Pinpoint the cell where the given text exists, returning its [X, Y] midpoint coordinate. 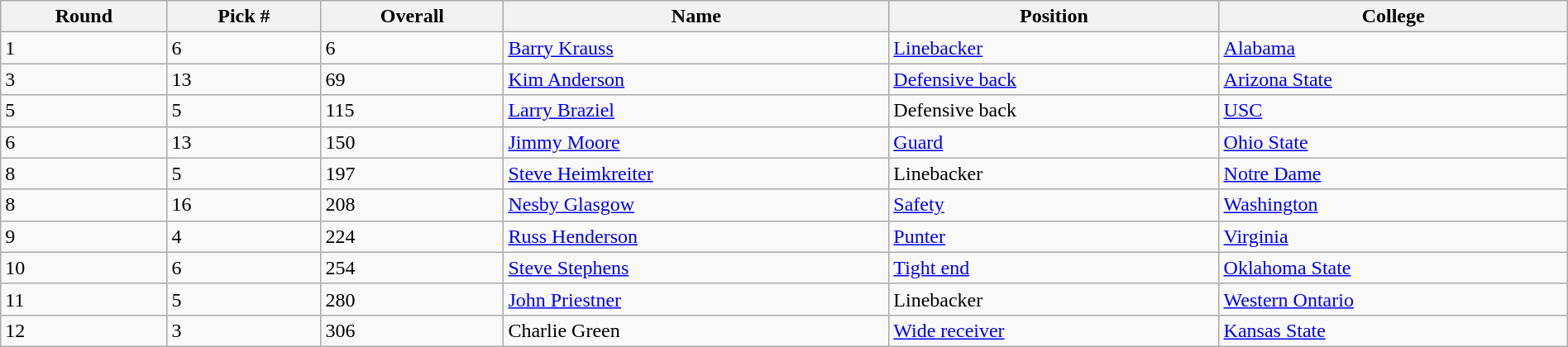
Barry Krauss [696, 48]
Arizona State [1393, 79]
306 [412, 330]
Safety [1054, 205]
4 [244, 236]
Tight end [1054, 268]
Alabama [1393, 48]
224 [412, 236]
Jimmy Moore [696, 142]
Round [84, 17]
Charlie Green [696, 330]
150 [412, 142]
208 [412, 205]
1 [84, 48]
197 [412, 173]
Punter [1054, 236]
254 [412, 268]
Position [1054, 17]
Virginia [1393, 236]
Ohio State [1393, 142]
12 [84, 330]
Washington [1393, 205]
Russ Henderson [696, 236]
Oklahoma State [1393, 268]
USC [1393, 111]
Wide receiver [1054, 330]
Kansas State [1393, 330]
9 [84, 236]
Steve Stephens [696, 268]
69 [412, 79]
115 [412, 111]
Overall [412, 17]
Steve Heimkreiter [696, 173]
Nesby Glasgow [696, 205]
Kim Anderson [696, 79]
10 [84, 268]
College [1393, 17]
16 [244, 205]
Guard [1054, 142]
Notre Dame [1393, 173]
280 [412, 299]
John Priestner [696, 299]
Name [696, 17]
Larry Braziel [696, 111]
11 [84, 299]
Pick # [244, 17]
Western Ontario [1393, 299]
